For the text-containing cell, return its midpoint in [x, y] coordinate format. 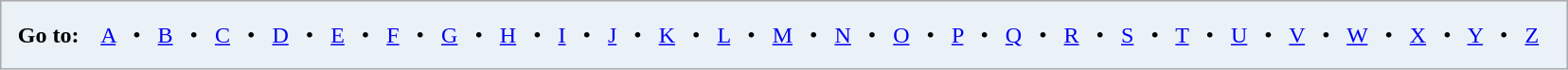
Go to: A • B • C • D • E • F • G • H • I • J • K • L • M • N • O • P • Q • R • S • T • U • V • W • X • Y • Z [784, 35]
